Determine the (X, Y) coordinate at the center of the cell enclosing the given text.  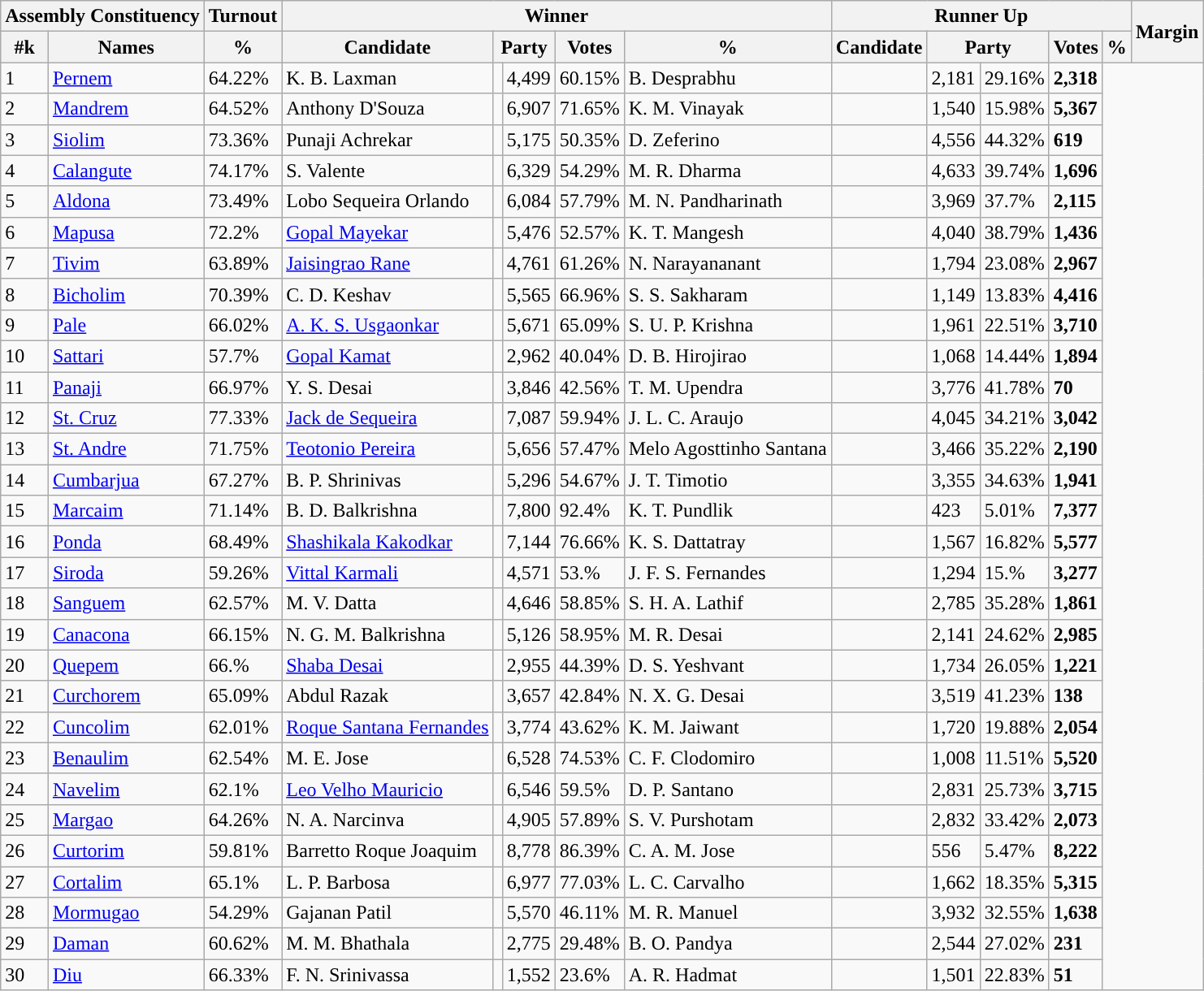
3,776 (954, 387)
3,466 (954, 449)
51 (1076, 975)
1,894 (1076, 356)
2,190 (1076, 449)
S. H. A. Lathif (728, 604)
7,144 (528, 542)
74.17% (243, 171)
M. E. Jose (388, 758)
N. A. Narcinva (388, 820)
77.03% (590, 881)
1 (24, 78)
4,571 (528, 573)
Navelim (126, 789)
2,775 (528, 944)
Curtorim (126, 850)
138 (1076, 696)
St. Andre (126, 449)
66.97% (243, 387)
11 (24, 387)
Margao (126, 820)
M. R. Dharma (728, 171)
5,520 (1076, 758)
Marcaim (126, 511)
5,296 (528, 480)
1,436 (1076, 232)
59.81% (243, 850)
14.44% (1014, 356)
26.05% (1014, 665)
J. L. C. Araujo (728, 418)
2,115 (1076, 201)
K. S. Dattatray (728, 542)
L. C. Carvalho (728, 881)
29 (24, 944)
Winner (557, 16)
D. S. Yeshvant (728, 665)
66.02% (243, 325)
556 (954, 850)
65.1% (243, 881)
Melo Agosttinho Santana (728, 449)
22 (24, 727)
59.5% (590, 789)
3,710 (1076, 325)
K. T. Mangesh (728, 232)
S. V. Purshotam (728, 820)
16.82% (1014, 542)
Abdul Razak (388, 696)
5,126 (528, 634)
29.16% (1014, 78)
64.52% (243, 109)
L. P. Barbosa (388, 881)
62.57% (243, 604)
42.84% (590, 696)
3,355 (954, 480)
53.% (590, 573)
2,955 (528, 665)
59.94% (590, 418)
15.% (1014, 573)
1,720 (954, 727)
5.47% (1014, 850)
Calangute (126, 171)
St. Cruz (126, 418)
32.55% (1014, 913)
Ponda (126, 542)
4,040 (954, 232)
Panaji (126, 387)
Pernem (126, 78)
3,969 (954, 201)
Lobo Sequeira Orlando (388, 201)
72.2% (243, 232)
19 (24, 634)
64.22% (243, 78)
26 (24, 850)
3 (24, 140)
66.% (243, 665)
27.02% (1014, 944)
2,832 (954, 820)
Vittal Karmali (388, 573)
13 (24, 449)
2,962 (528, 356)
1,662 (954, 881)
3,042 (1076, 418)
2,831 (954, 789)
231 (1076, 944)
66.15% (243, 634)
T. M. Upendra (728, 387)
35.28% (1014, 604)
Gopal Mayekar (388, 232)
40.04% (590, 356)
63.89% (243, 263)
1,941 (1076, 480)
71.75% (243, 449)
42.56% (590, 387)
5,315 (1076, 881)
1,149 (954, 294)
24 (24, 789)
61.26% (590, 263)
7,087 (528, 418)
1,794 (954, 263)
Daman (126, 944)
K. M. Vinayak (728, 109)
60.62% (243, 944)
K. T. Pundlik (728, 511)
43.62% (590, 727)
Runner Up (981, 16)
41.78% (1014, 387)
5,367 (1076, 109)
6 (24, 232)
5,565 (528, 294)
C. F. Clodomiro (728, 758)
1,501 (954, 975)
Cortalim (126, 881)
D. Zeferino (728, 140)
50.35% (590, 140)
C. D. Keshav (388, 294)
39.74% (1014, 171)
Curchorem (126, 696)
2,544 (954, 944)
57.89% (590, 820)
Canacona (126, 634)
1,540 (954, 109)
8,778 (528, 850)
30 (24, 975)
Benaulim (126, 758)
3,932 (954, 913)
11.51% (1014, 758)
B. D. Balkrishna (388, 511)
J. F. S. Fernandes (728, 573)
17 (24, 573)
1,638 (1076, 913)
S. Valente (388, 171)
18.35% (1014, 881)
Names (126, 47)
Mapusa (126, 232)
5,577 (1076, 542)
2,054 (1076, 727)
5.01% (1014, 511)
9 (24, 325)
M. R. Desai (728, 634)
37.7% (1014, 201)
2,318 (1076, 78)
16 (24, 542)
S. U. P. Krishna (728, 325)
M. V. Datta (388, 604)
71.65% (590, 109)
4,633 (954, 171)
5,476 (528, 232)
14 (24, 480)
Margin (1167, 32)
Gajanan Patil (388, 913)
6,977 (528, 881)
D. P. Santano (728, 789)
38.79% (1014, 232)
41.23% (1014, 696)
23.6% (590, 975)
3,277 (1076, 573)
3,657 (528, 696)
2,967 (1076, 263)
66.96% (590, 294)
4,416 (1076, 294)
34.21% (1014, 418)
62.1% (243, 789)
35.22% (1014, 449)
2,985 (1076, 634)
67.27% (243, 480)
6,907 (528, 109)
1,294 (954, 573)
1,734 (954, 665)
5,175 (528, 140)
1,008 (954, 758)
2,181 (954, 78)
92.4% (590, 511)
62.01% (243, 727)
Teotonio Pereira (388, 449)
6,329 (528, 171)
58.85% (590, 604)
24.62% (1014, 634)
86.39% (590, 850)
5,570 (528, 913)
46.11% (590, 913)
68.49% (243, 542)
F. N. Srinivassa (388, 975)
21 (24, 696)
57.79% (590, 201)
7,800 (528, 511)
D. B. Hirojirao (728, 356)
10 (24, 356)
52.57% (590, 232)
1,068 (954, 356)
Bicholim (126, 294)
7,377 (1076, 511)
K. B. Laxman (388, 78)
62.54% (243, 758)
34.63% (1014, 480)
3,846 (528, 387)
4,646 (528, 604)
22.51% (1014, 325)
M. N. Pandharinath (728, 201)
Shaba Desai (388, 665)
5,671 (528, 325)
25.73% (1014, 789)
Siolim (126, 140)
Punaji Achrekar (388, 140)
Quepem (126, 665)
Jaisingrao Rane (388, 263)
18 (24, 604)
Y. S. Desai (388, 387)
B. P. Shrinivas (388, 480)
1,861 (1076, 604)
Siroda (126, 573)
59.26% (243, 573)
54.67% (590, 480)
71.14% (243, 511)
N. Narayananant (728, 263)
20 (24, 665)
2,785 (954, 604)
29.48% (590, 944)
4 (24, 171)
N. X. G. Desai (728, 696)
66.33% (243, 975)
60.15% (590, 78)
15.98% (1014, 109)
Roque Santana Fernandes (388, 727)
Cumbarjua (126, 480)
19.88% (1014, 727)
C. A. M. Jose (728, 850)
Shashikala Kakodkar (388, 542)
1,221 (1076, 665)
44.32% (1014, 140)
S. S. Sakharam (728, 294)
6,084 (528, 201)
4,045 (954, 418)
3,519 (954, 696)
25 (24, 820)
K. M. Jaiwant (728, 727)
57.7% (243, 356)
2,073 (1076, 820)
2 (24, 109)
1,961 (954, 325)
8 (24, 294)
22.83% (1014, 975)
Leo Velho Mauricio (388, 789)
4,556 (954, 140)
N. G. M. Balkrishna (388, 634)
423 (954, 511)
Tivim (126, 263)
M. R. Manuel (728, 913)
2,141 (954, 634)
Diu (126, 975)
6,528 (528, 758)
Turnout (243, 16)
8,222 (1076, 850)
23 (24, 758)
28 (24, 913)
Sanguem (126, 604)
70 (1076, 387)
12 (24, 418)
70.39% (243, 294)
33.42% (1014, 820)
1,552 (528, 975)
Pale (126, 325)
13.83% (1014, 294)
5,656 (528, 449)
Anthony D'Souza (388, 109)
76.66% (590, 542)
77.33% (243, 418)
A. K. S. Usgaonkar (388, 325)
3,774 (528, 727)
74.53% (590, 758)
7 (24, 263)
44.39% (590, 665)
Mormugao (126, 913)
Aldona (126, 201)
3,715 (1076, 789)
27 (24, 881)
B. Desprabhu (728, 78)
#k (24, 47)
Mandrem (126, 109)
23.08% (1014, 263)
Assembly Constituency (102, 16)
1,696 (1076, 171)
Cuncolim (126, 727)
15 (24, 511)
73.36% (243, 140)
64.26% (243, 820)
73.49% (243, 201)
M. M. Bhathala (388, 944)
Jack de Sequeira (388, 418)
6,546 (528, 789)
4,499 (528, 78)
1,567 (954, 542)
Gopal Kamat (388, 356)
5 (24, 201)
A. R. Hadmat (728, 975)
Sattari (126, 356)
58.95% (590, 634)
B. O. Pandya (728, 944)
J. T. Timotio (728, 480)
57.47% (590, 449)
619 (1076, 140)
Barretto Roque Joaquim (388, 850)
4,905 (528, 820)
4,761 (528, 263)
